Return (X, Y) of the center of cell containing provided text 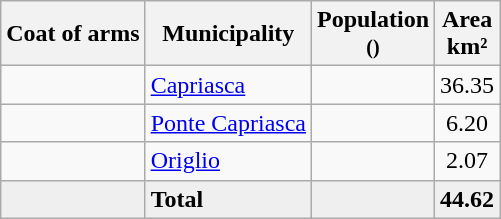
Ponte Capriasca (228, 123)
44.62 (468, 199)
Area km² (468, 34)
Municipality (228, 34)
Total (228, 199)
36.35 (468, 85)
Coat of arms (73, 34)
2.07 (468, 161)
Capriasca (228, 85)
Origlio (228, 161)
Population() (372, 34)
6.20 (468, 123)
